Extract the (X, Y) coordinate from the center of the cell holding the provided text.  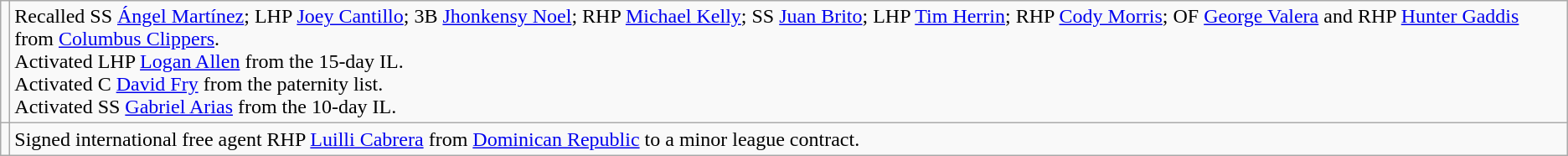
Signed international free agent RHP Luilli Cabrera from Dominican Republic to a minor league contract. (789, 139)
